Scan for the cell matching the given text and deliver its (x, y) coordinate at center. 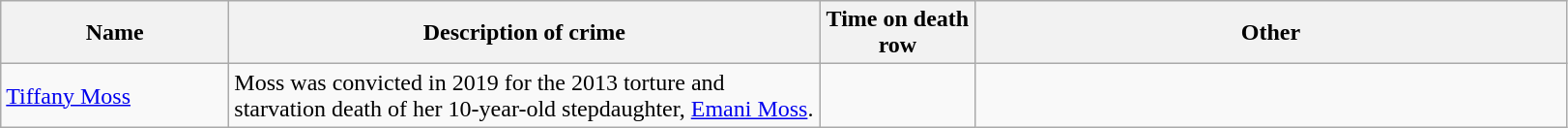
Description of crime (524, 33)
Tiffany Moss (115, 95)
Name (115, 33)
Moss was convicted in 2019 for the 2013 torture and starvation death of her 10-year-old stepdaughter, Emani Moss. (524, 95)
Other (1270, 33)
Time on death row (897, 33)
